Provide the [x, y] coordinate of the cell's center where the given text is located.  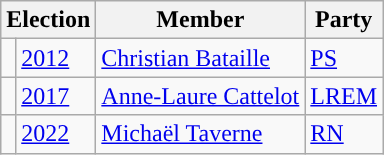
RN [344, 134]
Michaël Taverne [200, 134]
Party [344, 20]
2022 [56, 134]
Anne-Laure Cattelot [200, 96]
Christian Bataille [200, 58]
Election [48, 20]
2017 [56, 96]
2012 [56, 58]
Member [200, 20]
PS [344, 58]
LREM [344, 96]
